Return the [X, Y] coordinate for the center point of the cell that contains the specified text.  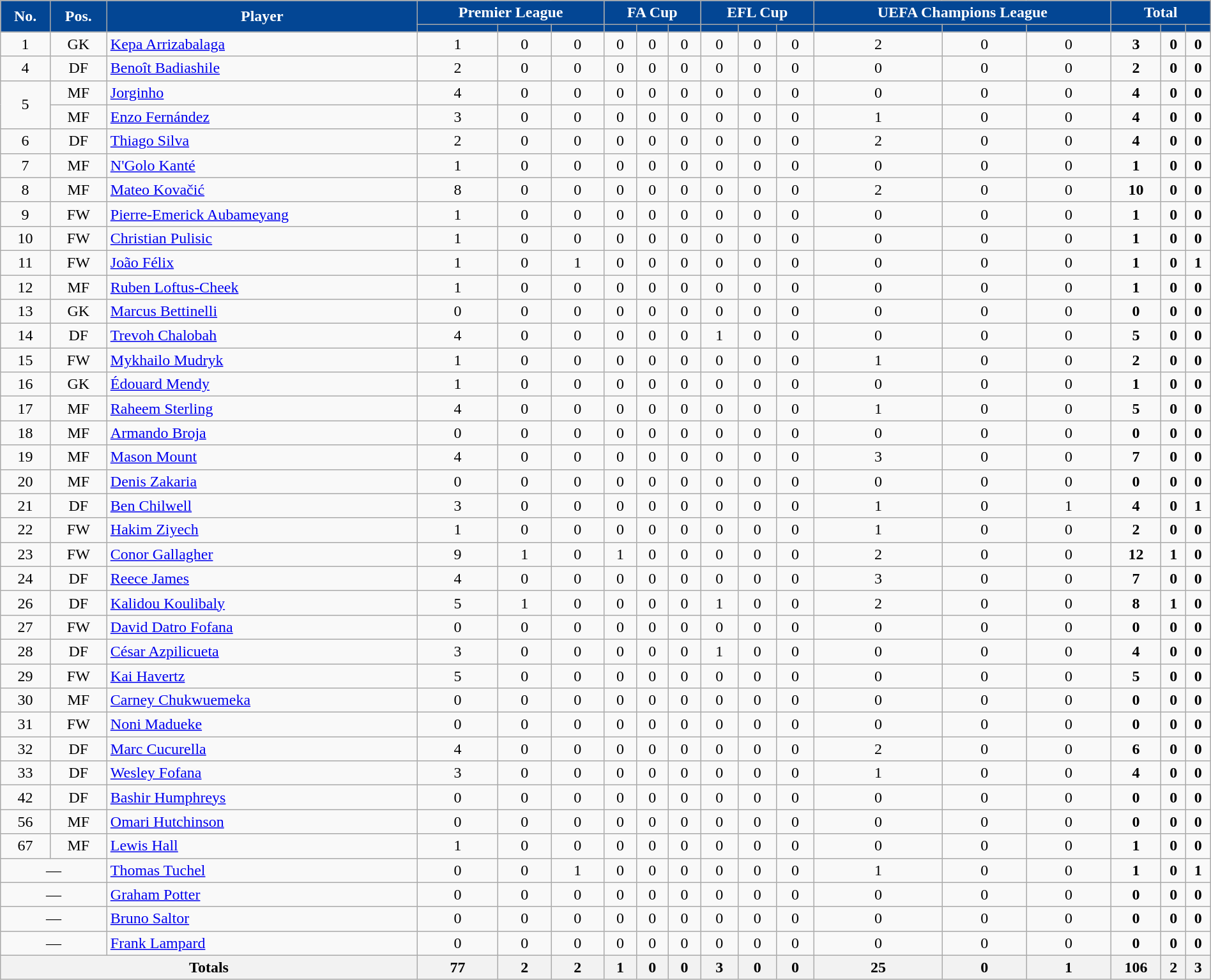
Bashir Humphreys [262, 797]
Kalidou Koulibaly [262, 603]
Reece James [262, 578]
Marc Cucurella [262, 749]
Enzo Fernández [262, 117]
César Azpilicueta [262, 651]
13 [26, 312]
Jorginho [262, 93]
Pierre-Emerick Aubameyang [262, 214]
Thiago Silva [262, 141]
32 [26, 749]
Totals [209, 967]
Conor Gallagher [262, 554]
16 [26, 384]
27 [26, 627]
77 [457, 967]
19 [26, 457]
Noni Madueke [262, 725]
Édouard Mendy [262, 384]
31 [26, 725]
Omari Hutchinson [262, 822]
Trevoh Chalobah [262, 336]
Armando Broja [262, 433]
14 [26, 336]
João Félix [262, 262]
26 [26, 603]
Ben Chilwell [262, 506]
Christian Pulisic [262, 238]
29 [26, 676]
N'Golo Kanté [262, 165]
Graham Potter [262, 894]
EFL Cup [758, 13]
David Datro Fofana [262, 627]
Mateo Kovačić [262, 190]
Ruben Loftus-Cheek [262, 287]
67 [26, 846]
21 [26, 506]
24 [26, 578]
15 [26, 360]
Premier League [511, 13]
23 [26, 554]
Raheem Sterling [262, 409]
Pos. [78, 17]
Benoît Badiashile [262, 68]
Frank Lampard [262, 943]
Mason Mount [262, 457]
Kai Havertz [262, 676]
18 [26, 433]
28 [26, 651]
11 [26, 262]
Mykhailo Mudryk [262, 360]
Hakim Ziyech [262, 530]
Lewis Hall [262, 846]
33 [26, 773]
Wesley Fofana [262, 773]
UEFA Champions League [963, 13]
Thomas Tuchel [262, 870]
56 [26, 822]
Total [1161, 13]
Bruno Saltor [262, 919]
30 [26, 700]
20 [26, 481]
22 [26, 530]
Marcus Bettinelli [262, 312]
106 [1136, 967]
FA Cup [653, 13]
17 [26, 409]
42 [26, 797]
Kepa Arrizabalaga [262, 44]
Denis Zakaria [262, 481]
No. [26, 17]
Player [262, 17]
25 [879, 967]
Carney Chukwuemeka [262, 700]
